Find where the given text appears and provide that cell's center as [X, Y] coordinate. 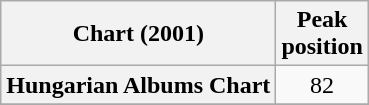
Hungarian Albums Chart [138, 85]
Peakposition [322, 34]
Chart (2001) [138, 34]
82 [322, 85]
